Scan for the cell matching the given text and deliver its (X, Y) coordinate at center. 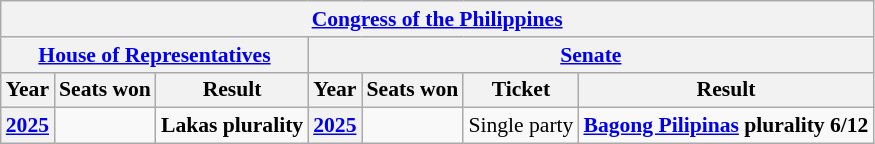
Senate (590, 55)
Lakas plurality (232, 126)
Congress of the Philippines (438, 19)
Ticket (520, 90)
Single party (520, 126)
House of Representatives (154, 55)
Bagong Pilipinas plurality 6/12 (726, 126)
